Locate the cell with the specified text and output its [X, Y] center coordinate. 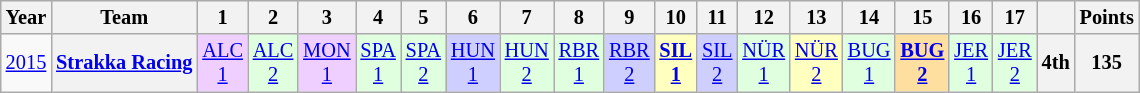
Year [26, 17]
JER2 [1015, 63]
SPA2 [424, 63]
ALC1 [222, 63]
NÜR1 [764, 63]
Team [124, 17]
HUN1 [473, 63]
11 [717, 17]
17 [1015, 17]
13 [816, 17]
1 [222, 17]
7 [527, 17]
135 [1107, 63]
NÜR2 [816, 63]
2 [273, 17]
3 [326, 17]
BUG2 [922, 63]
SIL1 [676, 63]
6 [473, 17]
9 [629, 17]
5 [424, 17]
Points [1107, 17]
15 [922, 17]
SPA1 [378, 63]
12 [764, 17]
JER1 [971, 63]
2015 [26, 63]
Strakka Racing [124, 63]
14 [870, 17]
10 [676, 17]
ALC2 [273, 63]
16 [971, 17]
4 [378, 17]
8 [579, 17]
4th [1056, 63]
MON1 [326, 63]
SIL2 [717, 63]
RBR1 [579, 63]
HUN2 [527, 63]
RBR2 [629, 63]
BUG1 [870, 63]
